Output the [x, y] coordinate of the center of the cell containing the given text.  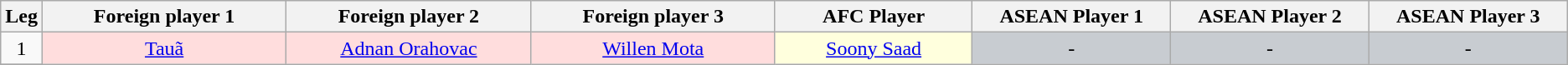
1 [22, 48]
Leg [22, 17]
ASEAN Player 1 [1072, 17]
ASEAN Player 2 [1270, 17]
Adnan Orahovac [409, 48]
Tauã [164, 48]
Foreign player 2 [409, 17]
Foreign player 1 [164, 17]
AFC Player [873, 17]
Soony Saad [873, 48]
Foreign player 3 [653, 17]
ASEAN Player 3 [1467, 17]
Willen Mota [653, 48]
